Extract the (x, y) coordinate from the center of the cell holding the provided text.  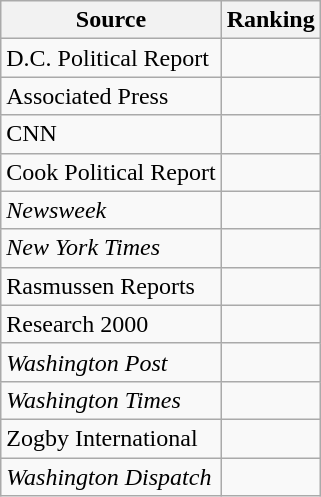
Newsweek (111, 210)
New York Times (111, 248)
Washington Times (111, 400)
Associated Press (111, 96)
Ranking (270, 20)
Washington Dispatch (111, 477)
D.C. Political Report (111, 58)
CNN (111, 134)
Washington Post (111, 362)
Source (111, 20)
Rasmussen Reports (111, 286)
Research 2000 (111, 324)
Cook Political Report (111, 172)
Zogby International (111, 438)
